Identify which cell holds the provided text, then report its [X, Y] central coordinate. 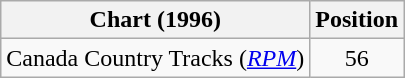
Chart (1996) [156, 20]
56 [357, 58]
Position [357, 20]
Canada Country Tracks (RPM) [156, 58]
